For the text-containing cell, return its midpoint in [x, y] coordinate format. 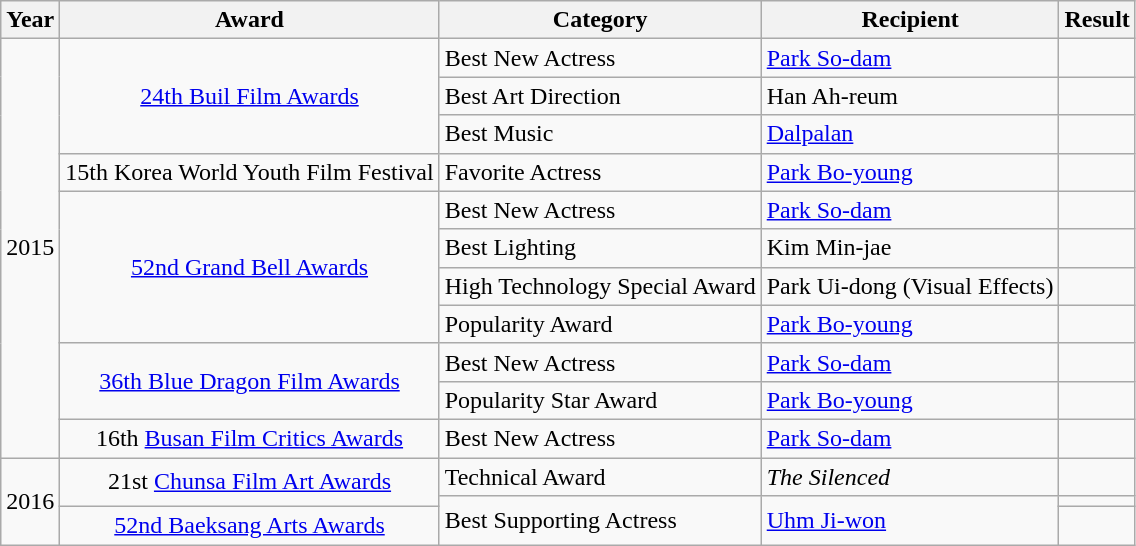
52nd Baeksang Arts Awards [250, 526]
High Technology Special Award [600, 286]
Best Music [600, 134]
Technical Award [600, 477]
Kim Min-jae [910, 248]
Year [30, 20]
Best Supporting Actress [600, 520]
The Silenced [910, 477]
21st Chunsa Film Art Awards [250, 482]
Best Art Direction [600, 96]
Uhm Ji-won [910, 520]
Han Ah-reum [910, 96]
Category [600, 20]
Park Ui-dong (Visual Effects) [910, 286]
Best Lighting [600, 248]
Dalpalan [910, 134]
Popularity Star Award [600, 400]
15th Korea World Youth Film Festival [250, 172]
Popularity Award [600, 324]
24th Buil Film Awards [250, 96]
36th Blue Dragon Film Awards [250, 381]
2015 [30, 248]
16th Busan Film Critics Awards [250, 438]
2016 [30, 502]
Award [250, 20]
52nd Grand Bell Awards [250, 267]
Favorite Actress [600, 172]
Result [1097, 20]
Recipient [910, 20]
